For the text-containing cell, return its midpoint in [x, y] coordinate format. 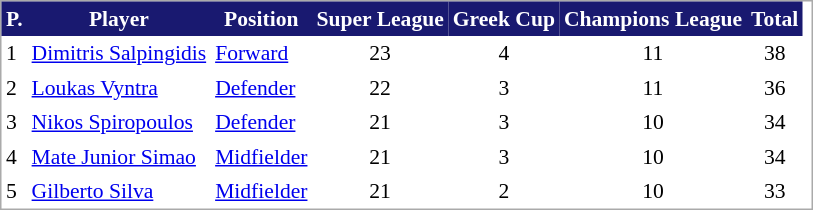
5 [15, 191]
Loukas Vyntra [119, 87]
Super League [380, 19]
38 [775, 53]
P. [15, 19]
22 [380, 87]
33 [775, 191]
Mate Junior Simao [119, 157]
Champions League [652, 19]
Player [119, 19]
Greek Cup [504, 19]
23 [380, 53]
1 [15, 53]
36 [775, 87]
Total [775, 19]
Forward [262, 53]
Dimitris Salpingidis [119, 53]
Gilberto Silva [119, 191]
Position [262, 19]
Nikos Spiropoulos [119, 122]
